Output the (X, Y) coordinate of the center of the cell containing the given text.  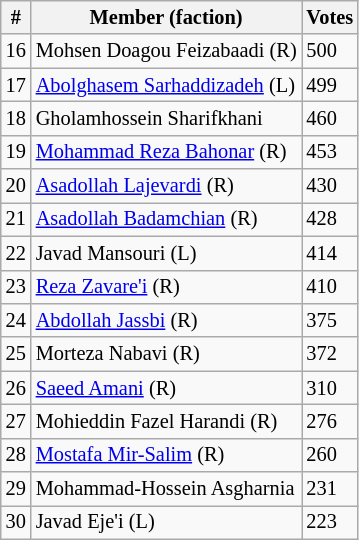
16 (16, 51)
Javad Eje'i (L) (166, 522)
453 (330, 152)
20 (16, 186)
372 (330, 354)
23 (16, 287)
17 (16, 85)
Mohammad-Hossein Asgharnia (166, 489)
310 (330, 388)
Mohsen Doagou Feizabaadi (R) (166, 51)
Votes (330, 17)
231 (330, 489)
Mohammad Reza Bahonar (R) (166, 152)
Abdollah Jassbi (R) (166, 320)
29 (16, 489)
Mohieddin Fazel Harandi (R) (166, 421)
276 (330, 421)
27 (16, 421)
30 (16, 522)
410 (330, 287)
430 (330, 186)
Mostafa Mir-Salim (R) (166, 455)
# (16, 17)
260 (330, 455)
19 (16, 152)
460 (330, 118)
428 (330, 219)
223 (330, 522)
28 (16, 455)
Gholamhossein Sharifkhani (166, 118)
Abolghasem Sarhaddizadeh (L) (166, 85)
Morteza Nabavi (R) (166, 354)
499 (330, 85)
500 (330, 51)
Member (faction) (166, 17)
Saeed Amani (R) (166, 388)
Asadollah Badamchian (R) (166, 219)
25 (16, 354)
Javad Mansouri (L) (166, 253)
375 (330, 320)
18 (16, 118)
21 (16, 219)
Reza Zavare'i (R) (166, 287)
26 (16, 388)
Asadollah Lajevardi (R) (166, 186)
414 (330, 253)
22 (16, 253)
24 (16, 320)
